Provide the (X, Y) coordinate of the cell's center where the given text is located.  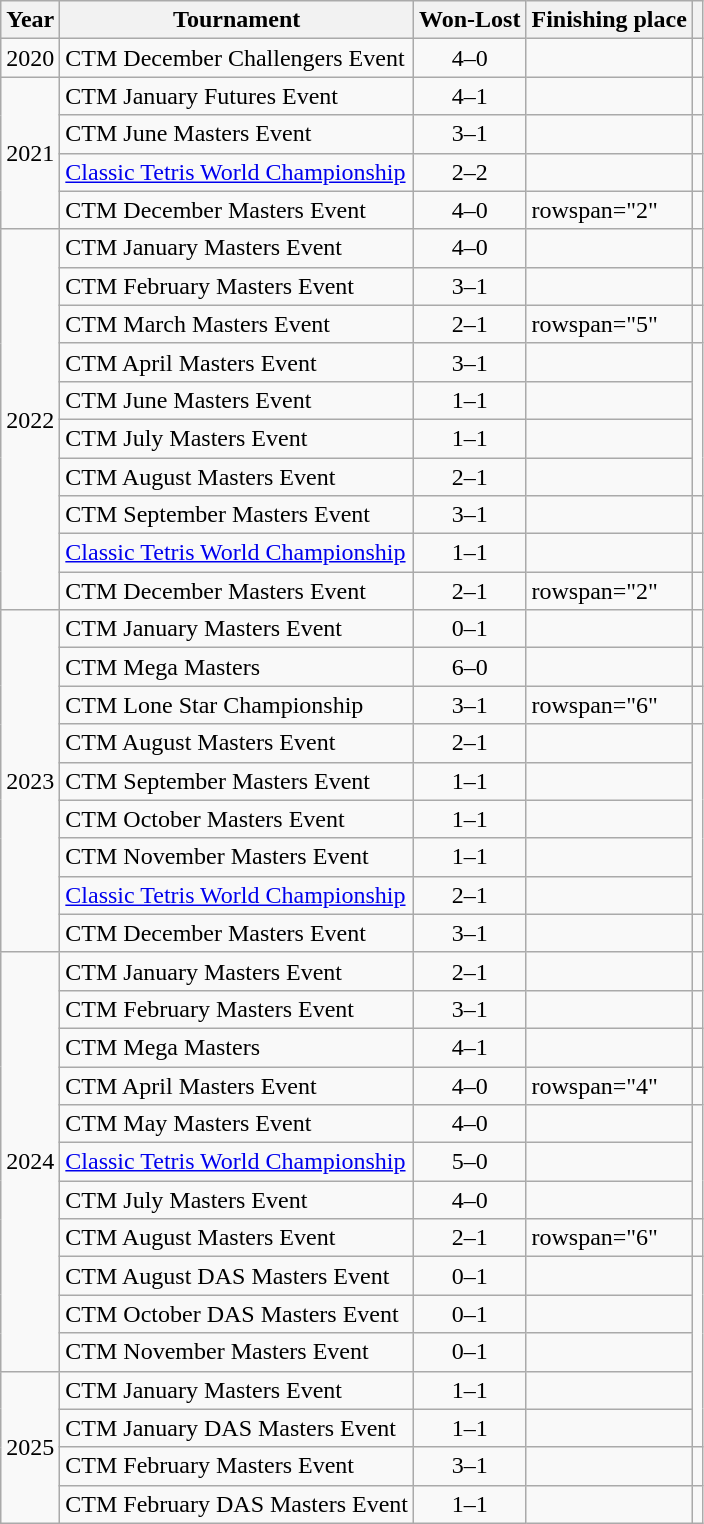
rowspan="5" (609, 324)
Year (30, 20)
2025 (30, 1447)
2021 (30, 153)
2023 (30, 782)
CTM February DAS Masters Event (237, 1504)
CTM January Futures Event (237, 96)
CTM May Masters Event (237, 1124)
2–2 (470, 172)
2022 (30, 420)
2020 (30, 58)
2024 (30, 1162)
6–0 (470, 667)
CTM August DAS Masters Event (237, 1276)
Tournament (237, 20)
CTM January DAS Masters Event (237, 1428)
5–0 (470, 1162)
Finishing place (609, 20)
CTM October Masters Event (237, 819)
rowspan="4" (609, 1085)
CTM October DAS Masters Event (237, 1314)
CTM Lone Star Championship (237, 705)
Won-Lost (470, 20)
CTM December Challengers Event (237, 58)
CTM March Masters Event (237, 324)
